Locate the cell with the specified text and output its [X, Y] center coordinate. 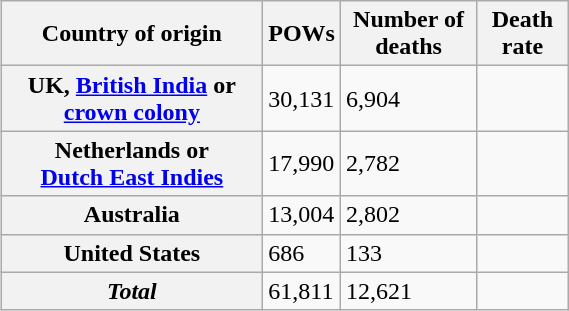
12,621 [408, 291]
6,904 [408, 98]
13,004 [302, 215]
61,811 [302, 291]
133 [408, 253]
686 [302, 253]
Total [132, 291]
UK, British India or crown colony [132, 98]
2,782 [408, 164]
Death rate [523, 34]
Australia [132, 215]
30,131 [302, 98]
Country of origin [132, 34]
United States [132, 253]
Number of deaths [408, 34]
17,990 [302, 164]
Netherlands or Dutch East Indies [132, 164]
POWs [302, 34]
2,802 [408, 215]
